Locate the cell with the specified text and output its [x, y] center coordinate. 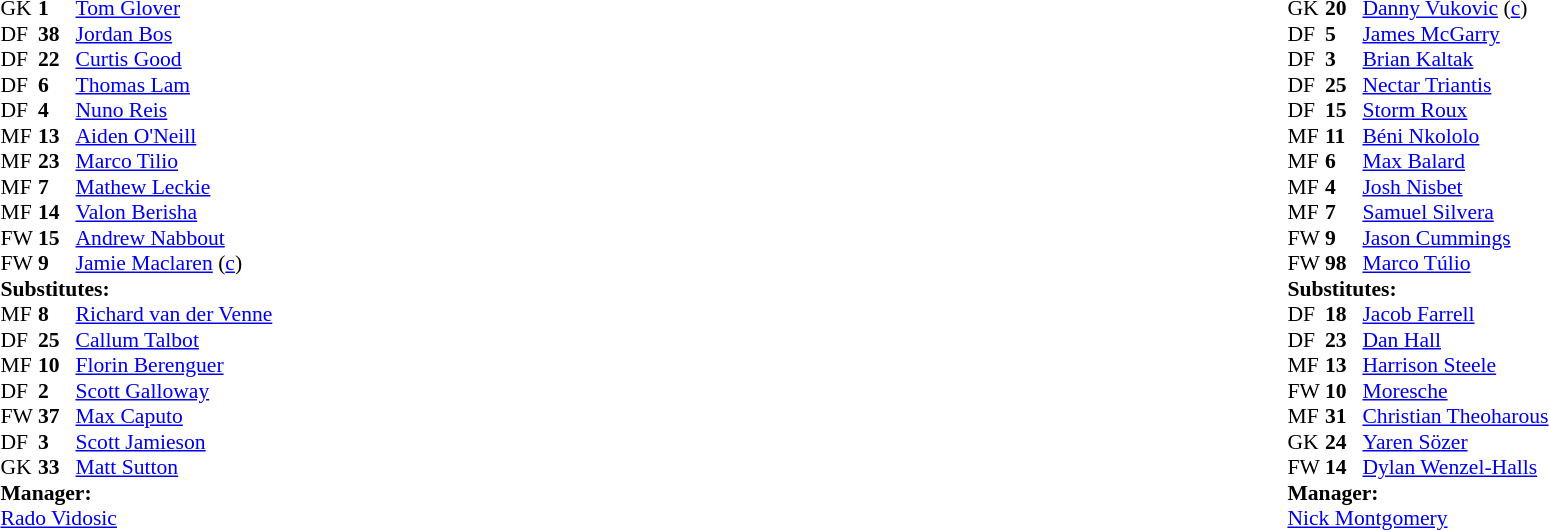
Jacob Farrell [1455, 315]
Yaren Sözer [1455, 442]
Aiden O'Neill [174, 136]
Valon Berisha [174, 213]
Curtis Good [174, 59]
Dylan Wenzel-Halls [1455, 467]
Storm Roux [1455, 111]
Christian Theoharous [1455, 417]
Jamie Maclaren (c) [174, 263]
33 [57, 467]
Josh Nisbet [1455, 187]
18 [1344, 315]
Matt Sutton [174, 467]
37 [57, 417]
Harrison Steele [1455, 365]
Dan Hall [1455, 340]
2 [57, 391]
Brian Kaltak [1455, 59]
Nectar Triantis [1455, 85]
Scott Galloway [174, 391]
Florin Berenguer [174, 365]
11 [1344, 136]
Thomas Lam [174, 85]
Béni Nkololo [1455, 136]
Mathew Leckie [174, 187]
Marco Túlio [1455, 263]
Max Balard [1455, 161]
38 [57, 34]
Jordan Bos [174, 34]
Jason Cummings [1455, 238]
Nuno Reis [174, 111]
Marco Tilio [174, 161]
98 [1344, 263]
Samuel Silvera [1455, 213]
Richard van der Venne [174, 315]
Max Caputo [174, 417]
Callum Talbot [174, 340]
Scott Jamieson [174, 442]
8 [57, 315]
5 [1344, 34]
Moresche [1455, 391]
Andrew Nabbout [174, 238]
James McGarry [1455, 34]
24 [1344, 442]
31 [1344, 417]
22 [57, 59]
